Output the [x, y] coordinate of the center of the cell containing the given text.  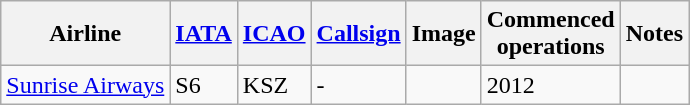
Notes [654, 34]
Commencedoperations [550, 34]
ICAO [274, 34]
IATA [204, 34]
Airline [86, 34]
S6 [204, 85]
Sunrise Airways [86, 85]
Image [444, 34]
KSZ [274, 85]
- [358, 85]
2012 [550, 85]
Callsign [358, 34]
